Output the (x, y) coordinate of the center of the cell containing the given text.  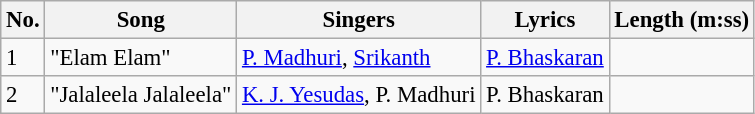
P. Madhuri, Srikanth (359, 58)
Lyrics (545, 20)
No. (23, 20)
"Jalaleela Jalaleela" (141, 95)
K. J. Yesudas, P. Madhuri (359, 95)
2 (23, 95)
Length (m:ss) (682, 20)
"Elam Elam" (141, 58)
Song (141, 20)
Singers (359, 20)
1 (23, 58)
